Scan for the cell matching the given text and deliver its [x, y] coordinate at center. 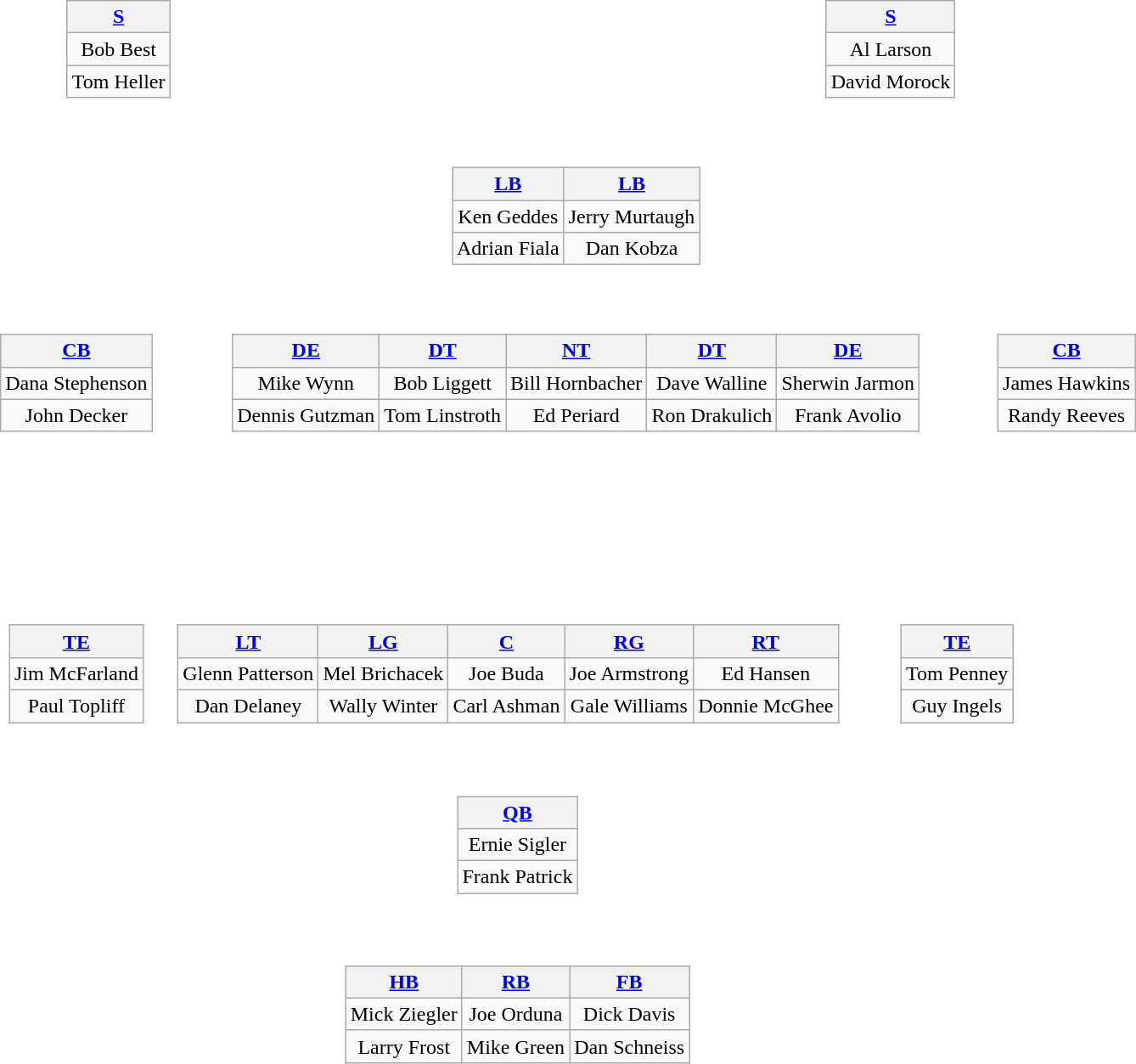
FB [630, 982]
Adrian Fiala [508, 249]
Joe Orduna [515, 1014]
TE Tom Penney Guy Ingels [970, 662]
Al Larson [891, 49]
Bob Liggett [443, 383]
Joe Armstrong [629, 673]
QB Ernie Sigler Frank Patrick [528, 833]
DE DT NT DT DE Mike Wynn Bob Liggett Bill Hornbacher Dave Walline Sherwin Jarmon Dennis Gutzman Tom Linstroth Ed Periard Ron Drakulich Frank Avolio [586, 372]
John Decker [76, 415]
James Hawkins [1066, 383]
Dan Delaney [248, 706]
LB LB Ken Geddes Jerry Murtaugh Adrian Fiala Dan Kobza [586, 205]
QB [518, 813]
Dennis Gutzman [306, 415]
LG [384, 641]
Ernie Sigler [518, 845]
Guy Ingels [956, 706]
Donnie McGhee [766, 706]
Mick Ziegler [404, 1014]
LT [248, 641]
Larry Frost [404, 1046]
Bob Best [119, 49]
Wally Winter [384, 706]
RT [766, 641]
TE Jim McFarland Paul Topliff [90, 662]
Mike Wynn [306, 383]
HB [404, 982]
Dave Walline [711, 383]
Tom Heller [119, 82]
Ed Periard [576, 415]
Paul Topliff [76, 706]
Dana Stephenson [76, 383]
Tom Linstroth [443, 415]
David Morock [891, 82]
Ed Hansen [766, 673]
Randy Reeves [1066, 415]
Frank Avolio [848, 415]
Carl Ashman [506, 706]
Ron Drakulich [711, 415]
Glenn Patterson [248, 673]
Dick Davis [630, 1014]
Mike Green [515, 1046]
Joe Buda [506, 673]
Mel Brichacek [384, 673]
RB [515, 982]
C [506, 641]
Ken Geddes [508, 217]
Dan Kobza [632, 249]
Frank Patrick [518, 877]
Jerry Murtaugh [632, 217]
Dan Schneiss [630, 1046]
NT [576, 351]
LT LG C RG RT Glenn Patterson Mel Brichacek Joe Buda Joe Armstrong Ed Hansen Dan Delaney Wally Winter Carl Ashman Gale Williams Donnie McGhee [537, 662]
Sherwin Jarmon [848, 383]
Bill Hornbacher [576, 383]
Jim McFarland [76, 673]
Gale Williams [629, 706]
RG [629, 641]
Tom Penney [956, 673]
